Provide the (X, Y) coordinate of the cell's center where the given text is located.  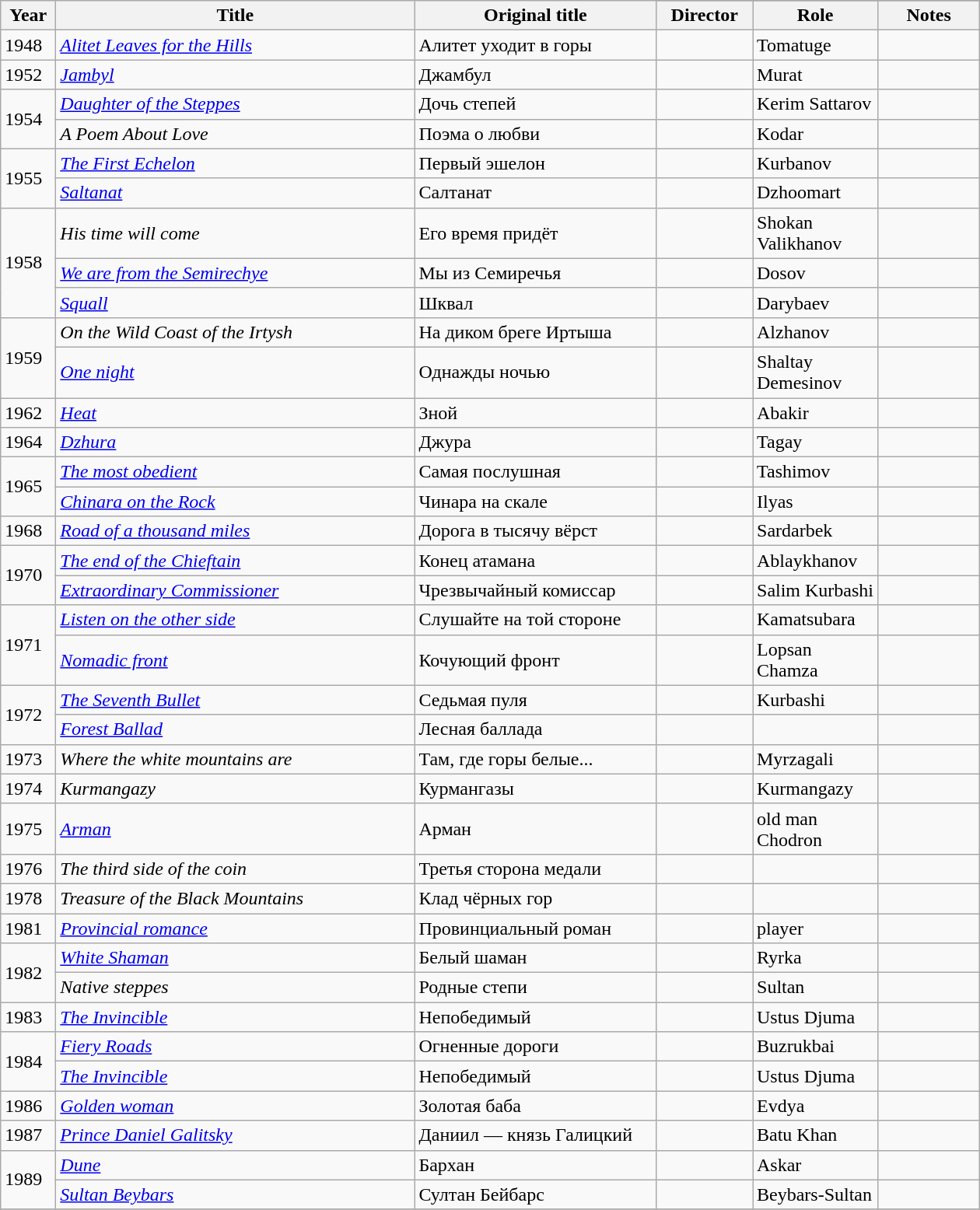
Evdya (815, 1106)
Chinara on the Rock (235, 502)
Шквал (535, 302)
Чинара на скале (535, 502)
Первый эшелон (535, 163)
Kamatsubara (815, 620)
The end of the Chieftain (235, 561)
Джамбул (535, 75)
1976 (28, 869)
Listen on the other side (235, 620)
Конец атамана (535, 561)
1968 (28, 531)
Dosov (815, 273)
Чрезвычайный комиссар (535, 590)
1952 (28, 75)
Role (815, 16)
Родные степи (535, 988)
Мы из Семиречья (535, 273)
Dzhoomart (815, 193)
Askar (815, 1165)
Title (235, 16)
Director (705, 16)
1972 (28, 715)
Самая послушная (535, 472)
old man Chodron (815, 829)
Курмангазы (535, 789)
Ablaykhanov (815, 561)
Year (28, 16)
1970 (28, 575)
Prince Daniel Galitsky (235, 1135)
Shokan Valikhanov (815, 233)
Extraordinary Commissioner (235, 590)
1984 (28, 1061)
Зной (535, 413)
Его время придёт (535, 233)
Where the white mountains are (235, 759)
Дорога в тысячу вёрст (535, 531)
Native steppes (235, 988)
Arman (235, 829)
Notes (929, 16)
1958 (28, 263)
Kurbanov (815, 163)
1982 (28, 973)
1975 (28, 829)
Tomatuge (815, 45)
1955 (28, 178)
Ilyas (815, 502)
One night (235, 372)
Sultan Beybars (235, 1194)
Белый шаман (535, 958)
1974 (28, 789)
Арман (535, 829)
На диком бреге Иртыша (535, 332)
1981 (28, 928)
Treasure of the Black Mountains (235, 898)
A Poem About Love (235, 134)
Sultan (815, 988)
Alzhanov (815, 332)
Tashimov (815, 472)
Forest Ballad (235, 729)
Myrzagali (815, 759)
1986 (28, 1106)
Original title (535, 16)
Алитет уходит в горы (535, 45)
Buzrukbai (815, 1047)
Поэма о любви (535, 134)
Daughter of the Steppes (235, 104)
Darybaev (815, 302)
1964 (28, 442)
The Seventh Bullet (235, 700)
Alitet Leaves for the Hills (235, 45)
Султан Бейбарс (535, 1194)
Клад чёрных гор (535, 898)
Golden woman (235, 1106)
Abakir (815, 413)
1954 (28, 119)
Ryrka (815, 958)
Saltanat (235, 193)
Dune (235, 1165)
His time will come (235, 233)
Heat (235, 413)
Tagay (815, 442)
White Shaman (235, 958)
The third side of the coin (235, 869)
Kodar (815, 134)
Джура (535, 442)
1978 (28, 898)
1971 (28, 645)
On the Wild Coast of the Irtysh (235, 332)
Салтанат (535, 193)
1987 (28, 1135)
Бархан (535, 1165)
The most obedient (235, 472)
Золотая баба (535, 1106)
Provincial romance (235, 928)
Sardarbek (815, 531)
The First Echelon (235, 163)
player (815, 928)
Murat (815, 75)
Огненные дороги (535, 1047)
Road of a thousand miles (235, 531)
1948 (28, 45)
Седьмая пуля (535, 700)
Squall (235, 302)
Кочующий фронт (535, 659)
Дочь степей (535, 104)
Beybars-Sultan (815, 1194)
Lopsan Chamza (815, 659)
Kurbashi (815, 700)
Там, где горы белые... (535, 759)
1962 (28, 413)
Лесная баллада (535, 729)
1989 (28, 1180)
Nomadic front (235, 659)
Однажды ночью (535, 372)
Batu Khan (815, 1135)
Третья сторона медали (535, 869)
1973 (28, 759)
1959 (28, 358)
1983 (28, 1017)
Jambyl (235, 75)
Даниил — князь Галицкий (535, 1135)
1965 (28, 487)
Dzhura (235, 442)
Salim Kurbashi (815, 590)
Shaltay Demesinov (815, 372)
Kerim Sattarov (815, 104)
Слушайте на той стороне (535, 620)
Провинциальный роман (535, 928)
Fiery Roads (235, 1047)
We are from the Semirechye (235, 273)
